Locate the cell with the specified text and output its (X, Y) center coordinate. 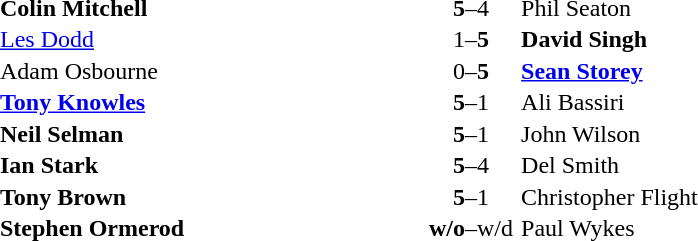
1–5 (471, 39)
5–4 (471, 165)
0–5 (471, 71)
